Scan for the cell matching the given text and deliver its [X, Y] coordinate at center. 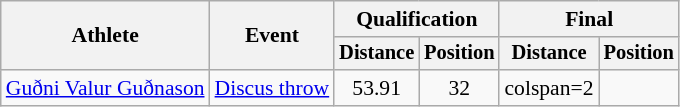
53.91 [376, 88]
32 [459, 88]
Final [588, 19]
colspan=2 [548, 88]
Qualification [416, 19]
Event [272, 36]
Guðni Valur Guðnason [106, 88]
Athlete [106, 36]
Discus throw [272, 88]
